Find where the given text appears and provide that cell's center as (X, Y) coordinate. 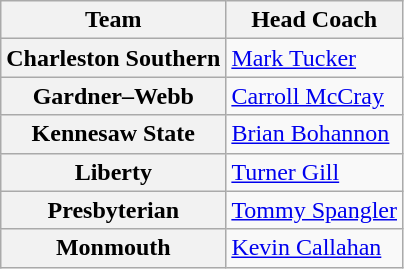
Mark Tucker (314, 58)
Carroll McCray (314, 96)
Turner Gill (314, 172)
Brian Bohannon (314, 134)
Tommy Spangler (314, 210)
Charleston Southern (114, 58)
Head Coach (314, 20)
Liberty (114, 172)
Team (114, 20)
Kevin Callahan (314, 248)
Gardner–Webb (114, 96)
Kennesaw State (114, 134)
Presbyterian (114, 210)
Monmouth (114, 248)
